Find where the given text appears and provide that cell's center as [x, y] coordinate. 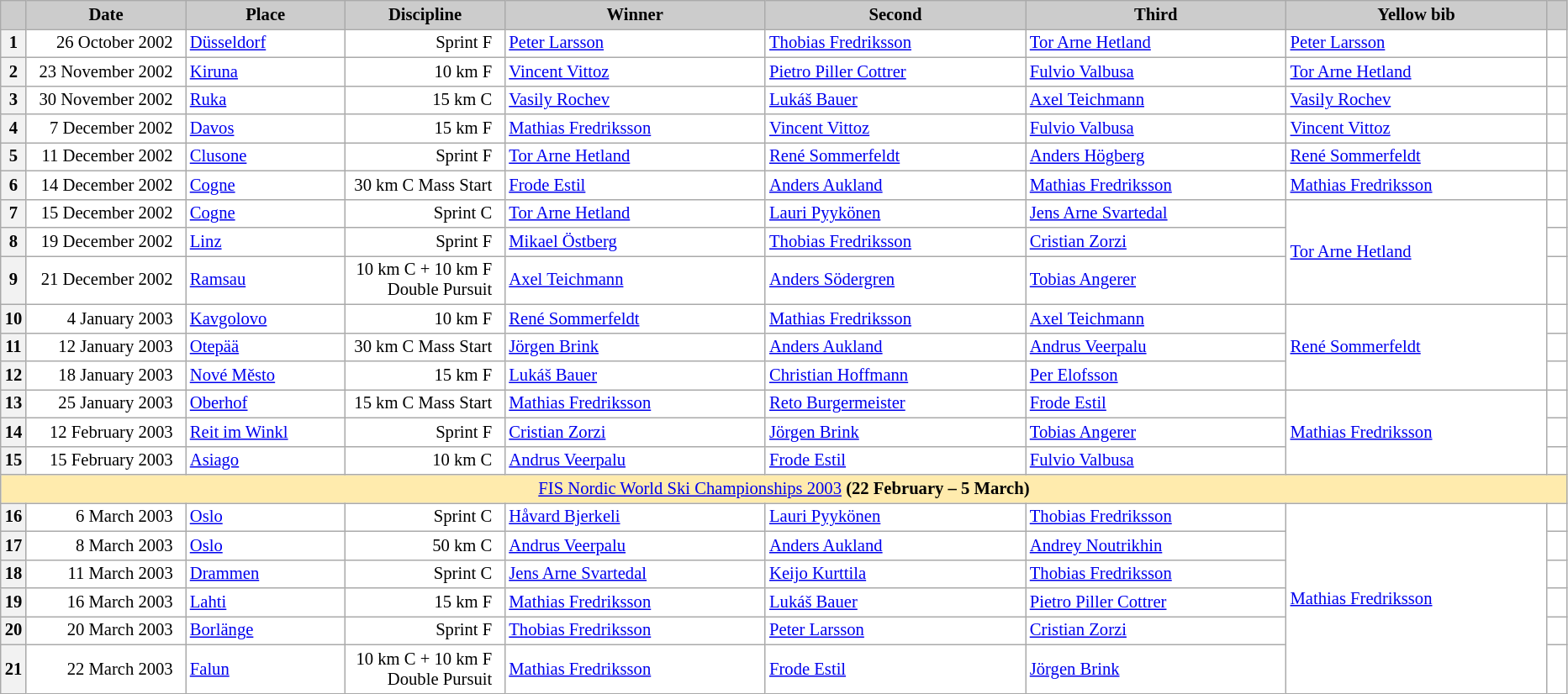
15 km C Mass Start [425, 403]
Ramsau [266, 280]
30 November 2002 [106, 100]
Second [895, 14]
10 [13, 318]
Davos [266, 129]
19 [13, 602]
Ruka [266, 100]
8 [13, 241]
Reto Burgermeister [895, 403]
Nové Město [266, 376]
Lahti [266, 602]
14 [13, 432]
6 [13, 185]
FIS Nordic World Ski Championships 2003 (22 February – 5 March) [784, 488]
Yellow bib [1417, 14]
2 [13, 71]
20 March 2003 [106, 630]
13 [13, 403]
11 [13, 347]
12 January 2003 [106, 347]
3 [13, 100]
10 km C [425, 460]
21 [13, 669]
Anders Högberg [1156, 156]
11 December 2002 [106, 156]
Clusone [266, 156]
Otepää [266, 347]
15 December 2002 [106, 213]
Håvard Bjerkeli [635, 517]
7 [13, 213]
16 [13, 517]
4 January 2003 [106, 318]
Linz [266, 241]
12 February 2003 [106, 432]
6 March 2003 [106, 517]
5 [13, 156]
1 [13, 43]
Oberhof [266, 403]
4 [13, 129]
21 December 2002 [106, 280]
Christian Hoffmann [895, 376]
Kiruna [266, 71]
Per Elofsson [1156, 376]
Drammen [266, 574]
8 March 2003 [106, 545]
15 [13, 460]
Date [106, 14]
Keijo Kurttila [895, 574]
Falun [266, 669]
25 January 2003 [106, 403]
Borlänge [266, 630]
Place [266, 14]
19 December 2002 [106, 241]
Andrey Noutrikhin [1156, 545]
15 February 2003 [106, 460]
Anders Södergren [895, 280]
12 [13, 376]
11 March 2003 [106, 574]
22 March 2003 [106, 669]
Mikael Östberg [635, 241]
23 November 2002 [106, 71]
20 [13, 630]
18 January 2003 [106, 376]
16 March 2003 [106, 602]
26 October 2002 [106, 43]
Reit im Winkl [266, 432]
Kavgolovo [266, 318]
50 km C [425, 545]
9 [13, 280]
Düsseldorf [266, 43]
14 December 2002 [106, 185]
Discipline [425, 14]
7 December 2002 [106, 129]
Third [1156, 14]
Winner [635, 14]
18 [13, 574]
15 km C [425, 100]
Asiago [266, 460]
17 [13, 545]
